Scan for the cell matching the given text and deliver its (X, Y) coordinate at center. 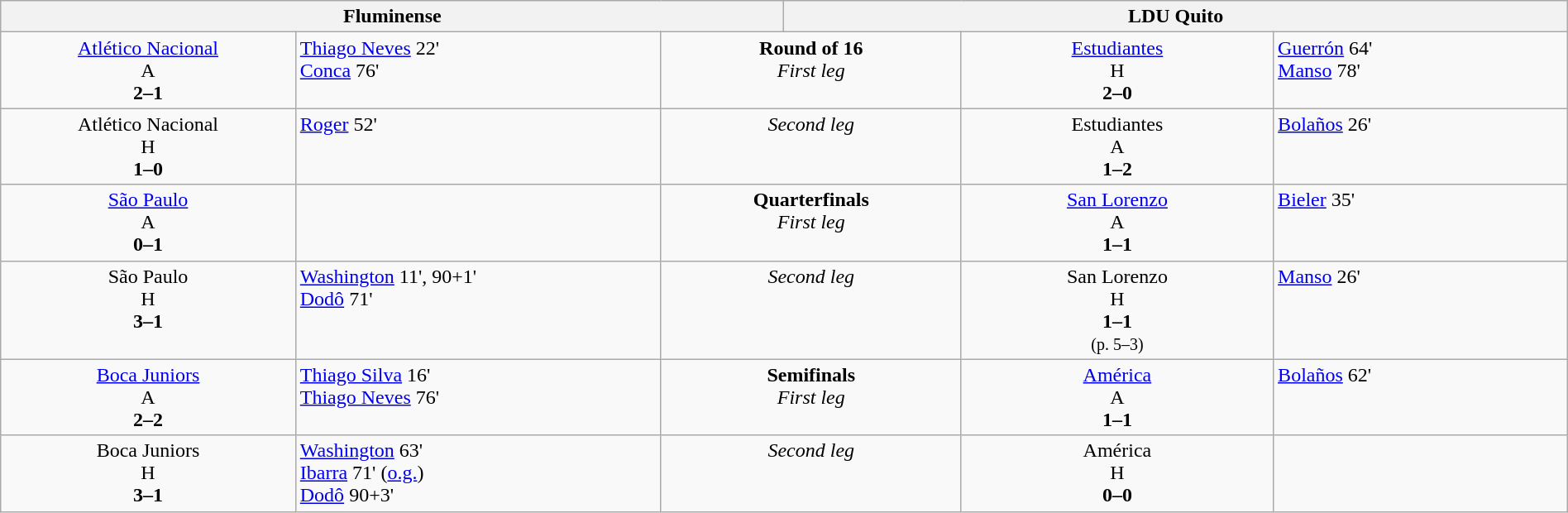
Roger 52' (478, 146)
AméricaH0–0 (1116, 473)
Manso 26' (1421, 309)
Semifinals First leg (810, 397)
Thiago Neves 22'Conca 76' (478, 70)
Washington 63'Ibarra 71' (o.g.)Dodô 90+3' (478, 473)
Estudiantes H 2–0 (1116, 70)
LDU Quito (1176, 17)
São Paulo A0–1 (149, 223)
Round of 16 First leg (810, 70)
Guerrón 64'Manso 78' (1421, 70)
Atlético NacionalH1–0 (149, 146)
San Lorenzo H1–1 (p. 5–3) (1116, 309)
Atlético Nacional A 2–1 (149, 70)
Bolaños 62' (1421, 397)
Washington 11', 90+1'Dodô 71' (478, 309)
Quarterfinals First leg (810, 223)
Boca JuniorsH3–1 (149, 473)
Boca Juniors A2–2 (149, 397)
São PauloH3–1 (149, 309)
San Lorenzo A1–1 (1116, 223)
Bolaños 26' (1421, 146)
Bieler 35' (1421, 223)
Fluminense (392, 17)
EstudiantesA1–2 (1116, 146)
Thiago Silva 16' Thiago Neves 76' (478, 397)
América A1–1 (1116, 397)
